Provide the (x, y) coordinate of the cell's center where the given text is located.  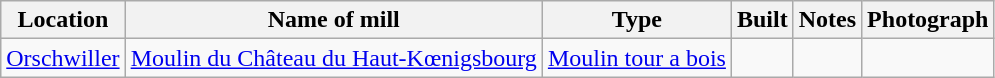
Name of mill (334, 20)
Orschwiller (63, 58)
Location (63, 20)
Type (636, 20)
Photograph (928, 20)
Notes (827, 20)
Moulin tour a bois (636, 58)
Moulin du Château du Haut-Kœnigsbourg (334, 58)
Built (762, 20)
